Return [x, y] of the center of cell containing provided text 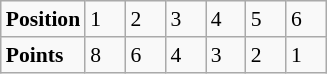
Points [43, 55]
8 [105, 55]
Position [43, 19]
5 [266, 19]
